Return [X, Y] of the center of cell containing provided text 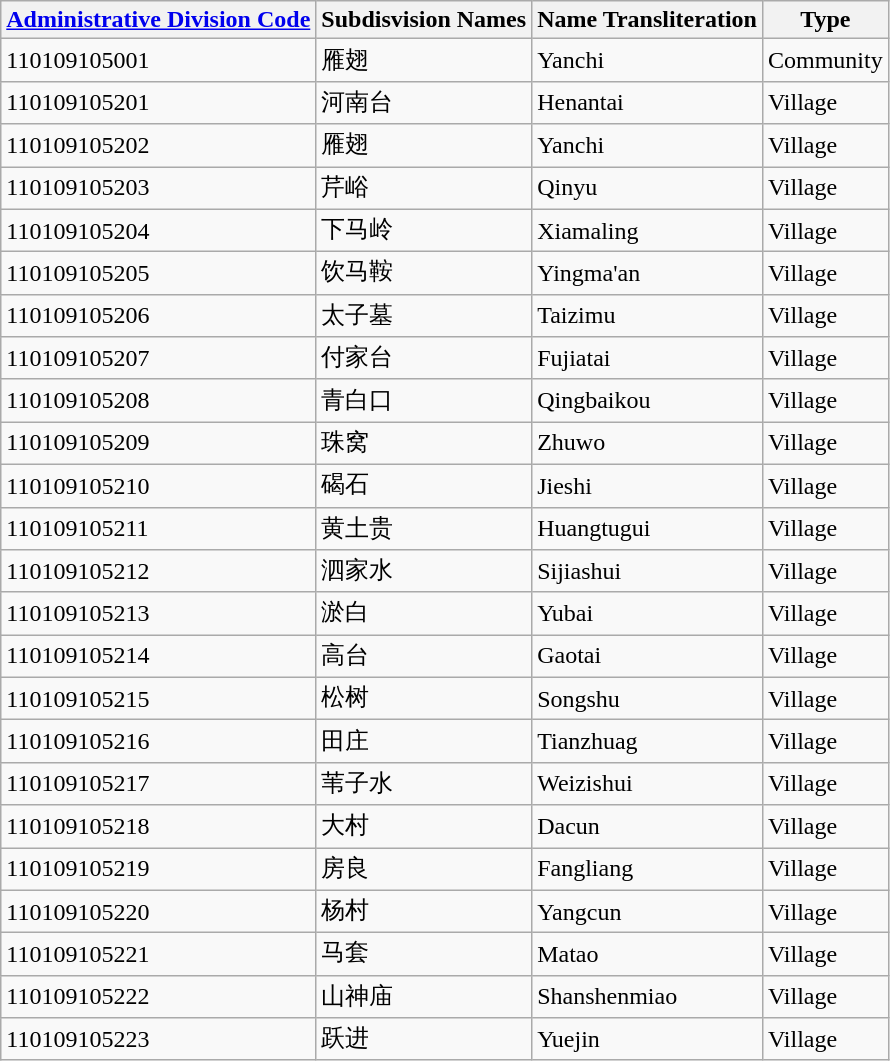
高台 [424, 656]
110109105213 [158, 614]
Yangcun [648, 912]
河南台 [424, 102]
110109105222 [158, 996]
110109105202 [158, 146]
110109105217 [158, 784]
青白口 [424, 400]
Yuejin [648, 1040]
太子墓 [424, 316]
Dacun [648, 826]
跃进 [424, 1040]
Community [825, 60]
房良 [424, 870]
110109105204 [158, 230]
Zhuwo [648, 444]
下马岭 [424, 230]
110109105201 [158, 102]
Fangliang [648, 870]
Subdisvision Names [424, 20]
饮马鞍 [424, 274]
Huangtugui [648, 528]
Gaotai [648, 656]
110109105207 [158, 358]
110109105219 [158, 870]
Yingma'an [648, 274]
芹峪 [424, 188]
付家台 [424, 358]
大村 [424, 826]
110109105208 [158, 400]
松树 [424, 698]
Songshu [648, 698]
泗家水 [424, 572]
山神庙 [424, 996]
110109105218 [158, 826]
Type [825, 20]
黄土贵 [424, 528]
110109105206 [158, 316]
Qingbaikou [648, 400]
110109105212 [158, 572]
Yubai [648, 614]
苇子水 [424, 784]
珠窝 [424, 444]
Taizimu [648, 316]
杨村 [424, 912]
110109105205 [158, 274]
Fujiatai [648, 358]
Matao [648, 954]
Tianzhuag [648, 742]
110109105216 [158, 742]
110109105209 [158, 444]
碣石 [424, 486]
淤白 [424, 614]
Shanshenmiao [648, 996]
110109105210 [158, 486]
110109105203 [158, 188]
110109105215 [158, 698]
Jieshi [648, 486]
Administrative Division Code [158, 20]
110109105001 [158, 60]
Xiamaling [648, 230]
Henantai [648, 102]
110109105214 [158, 656]
Name Transliteration [648, 20]
Sijiashui [648, 572]
马套 [424, 954]
田庄 [424, 742]
110109105223 [158, 1040]
110109105220 [158, 912]
Qinyu [648, 188]
110109105211 [158, 528]
Weizishui [648, 784]
110109105221 [158, 954]
